Identify which cell holds the provided text, then report its [x, y] central coordinate. 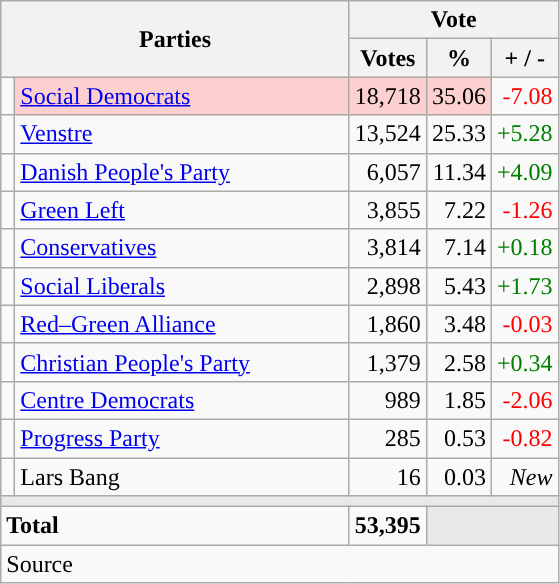
7.22 [458, 210]
Lars Bang [182, 477]
% [458, 58]
53,395 [388, 526]
16 [388, 477]
0.03 [458, 477]
18,718 [388, 96]
+1.73 [524, 286]
Social Democrats [182, 96]
7.14 [458, 248]
13,524 [388, 134]
-0.82 [524, 438]
6,057 [388, 172]
-2.06 [524, 400]
+4.09 [524, 172]
Venstre [182, 134]
Vote [454, 20]
Centre Democrats [182, 400]
+ / - [524, 58]
Green Left [182, 210]
3,855 [388, 210]
Parties [176, 39]
Total [176, 526]
Conservatives [182, 248]
1.85 [458, 400]
-1.26 [524, 210]
+0.18 [524, 248]
5.43 [458, 286]
-0.03 [524, 324]
1,860 [388, 324]
Source [280, 564]
+0.34 [524, 362]
Red–Green Alliance [182, 324]
Votes [388, 58]
+5.28 [524, 134]
35.06 [458, 96]
3.48 [458, 324]
11.34 [458, 172]
25.33 [458, 134]
Danish People's Party [182, 172]
-7.08 [524, 96]
285 [388, 438]
2,898 [388, 286]
Progress Party [182, 438]
0.53 [458, 438]
989 [388, 400]
1,379 [388, 362]
Christian People's Party [182, 362]
2.58 [458, 362]
Social Liberals [182, 286]
New [524, 477]
3,814 [388, 248]
